Scan for the cell matching the given text and deliver its (x, y) coordinate at center. 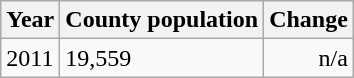
Year (30, 20)
n/a (309, 58)
County population (162, 20)
Change (309, 20)
19,559 (162, 58)
2011 (30, 58)
